Search for the cell housing the specified text and yield its [X, Y] center coordinate. 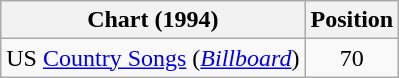
70 [352, 58]
US Country Songs (Billboard) [153, 58]
Position [352, 20]
Chart (1994) [153, 20]
